Scan for the cell matching the given text and deliver its [X, Y] coordinate at center. 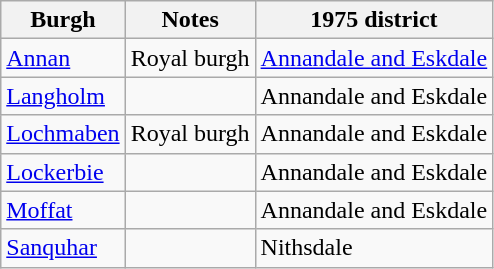
Notes [190, 20]
Annan [63, 58]
Moffat [63, 210]
Nithsdale [374, 248]
Burgh [63, 20]
Langholm [63, 96]
1975 district [374, 20]
Lockerbie [63, 172]
Lochmaben [63, 134]
Sanquhar [63, 248]
